Return [x, y] of the center of cell containing provided text 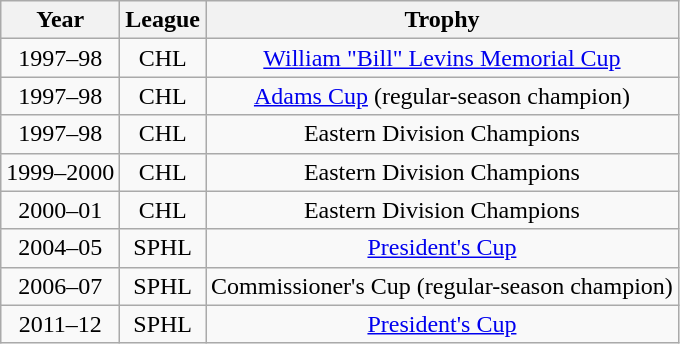
1999–2000 [60, 172]
2004–05 [60, 248]
League [163, 20]
William "Bill" Levins Memorial Cup [442, 58]
2000–01 [60, 210]
Year [60, 20]
Adams Cup (regular-season champion) [442, 96]
Commissioner's Cup (regular-season champion) [442, 286]
2006–07 [60, 286]
Trophy [442, 20]
2011–12 [60, 324]
